Pinpoint the cell where the given text exists, returning its (X, Y) midpoint coordinate. 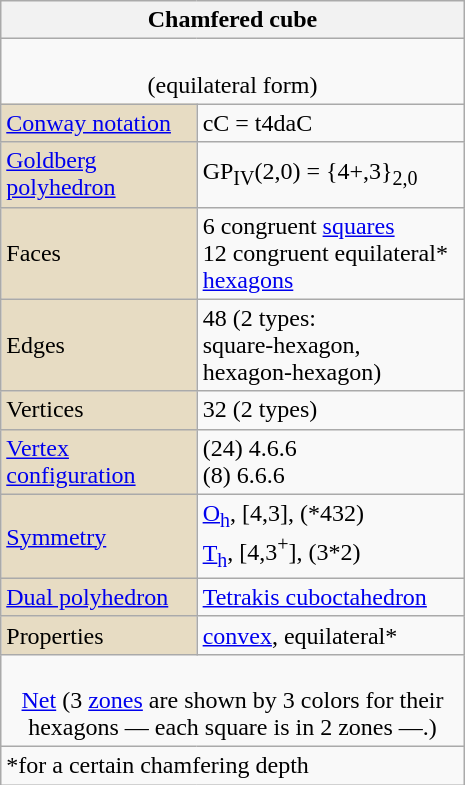
(24) 4.6.6(8) 6.6.6 (330, 462)
Chamfered cube (233, 20)
Goldberg polyhedron (99, 174)
convex, equilateral* (330, 635)
Conway notation (99, 123)
Dual polyhedron (99, 597)
Edges (99, 345)
Net (3 zones are shown by 3 colors for their hexagons — each square is in 2 zones —.) (233, 700)
cC = t4daC (330, 123)
Symmetry (99, 536)
Properties (99, 635)
Vertices (99, 410)
Tetrakis cuboctahedron (330, 597)
GPIV(2,0) = {4+,3}2,0 (330, 174)
Oh, [4,3], (*432)Th, [4,3+], (3*2) (330, 536)
Faces (99, 253)
48 (2 types:square-hexagon,hexagon-hexagon) (330, 345)
Vertex configuration (99, 462)
*for a certain chamfering depth (233, 766)
(equilateral form) (233, 72)
6 congruent squares12 congruent equilateral* hexagons (330, 253)
32 (2 types) (330, 410)
